From the cell containing the given text, extract its center point as [X, Y] coordinate. 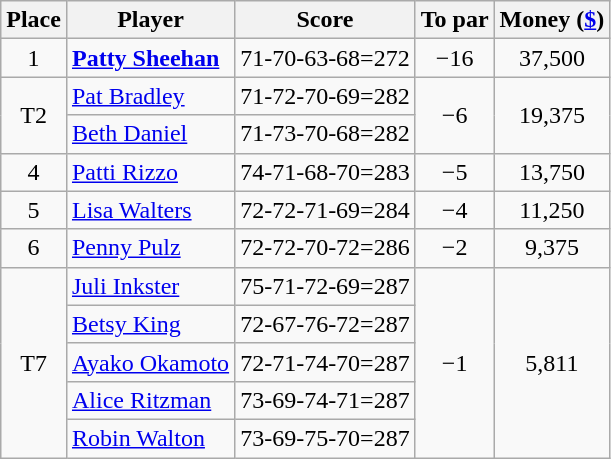
−5 [454, 172]
Penny Pulz [150, 248]
9,375 [552, 248]
75-71-72-69=287 [326, 286]
−2 [454, 248]
Score [326, 20]
Betsy King [150, 324]
4 [34, 172]
71-72-70-69=282 [326, 96]
Alice Ritzman [150, 400]
1 [34, 58]
Money ($) [552, 20]
72-72-71-69=284 [326, 210]
Patty Sheehan [150, 58]
72-67-76-72=287 [326, 324]
71-70-63-68=272 [326, 58]
−4 [454, 210]
Pat Bradley [150, 96]
Patti Rizzo [150, 172]
5 [34, 210]
74-71-68-70=283 [326, 172]
T7 [34, 362]
Player [150, 20]
Ayako Okamoto [150, 362]
71-73-70-68=282 [326, 134]
6 [34, 248]
−16 [454, 58]
72-72-70-72=286 [326, 248]
13,750 [552, 172]
72-71-74-70=287 [326, 362]
5,811 [552, 362]
Lisa Walters [150, 210]
19,375 [552, 115]
Robin Walton [150, 438]
−6 [454, 115]
73-69-75-70=287 [326, 438]
To par [454, 20]
37,500 [552, 58]
Beth Daniel [150, 134]
11,250 [552, 210]
Place [34, 20]
T2 [34, 115]
73-69-74-71=287 [326, 400]
Juli Inkster [150, 286]
−1 [454, 362]
